For the text-containing cell, return its midpoint in (x, y) coordinate format. 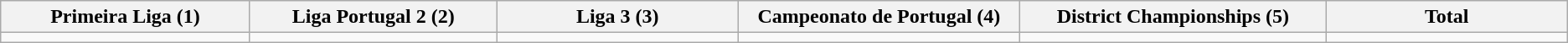
Primeira Liga (1) (126, 17)
Campeonato de Portugal (4) (879, 17)
Liga Portugal 2 (2) (374, 17)
District Championships (5) (1173, 17)
Total (1447, 17)
Liga 3 (3) (617, 17)
